Search for the cell housing the specified text and yield its (X, Y) center coordinate. 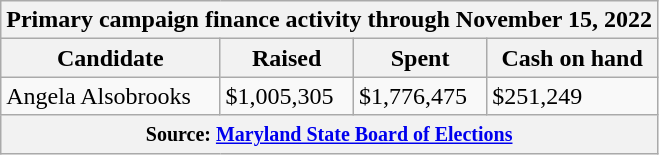
Candidate (110, 58)
Spent (420, 58)
$1,776,475 (420, 96)
Angela Alsobrooks (110, 96)
Raised (286, 58)
Primary campaign finance activity through November 15, 2022 (330, 20)
$1,005,305 (286, 96)
Source: Maryland State Board of Elections (330, 134)
$251,249 (572, 96)
Cash on hand (572, 58)
